Pinpoint the cell where the given text exists, returning its [X, Y] midpoint coordinate. 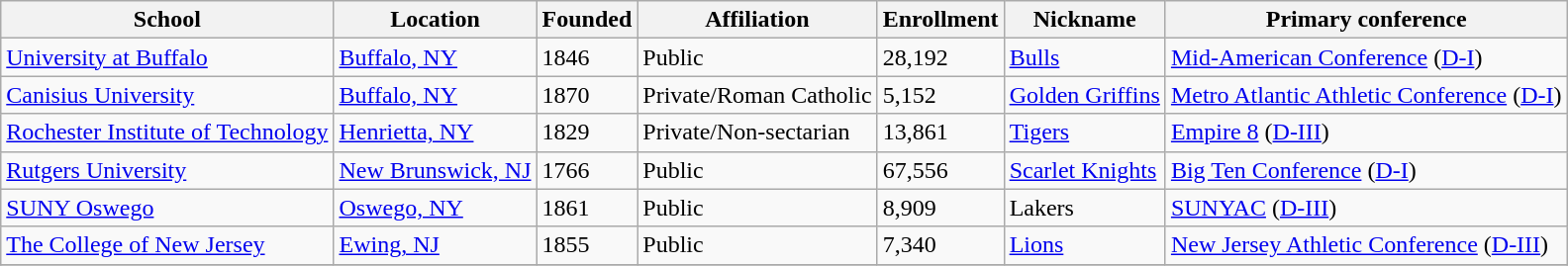
7,340 [940, 245]
New Jersey Athletic Conference (D-III) [1366, 245]
School [167, 20]
5,152 [940, 95]
Empire 8 (D-III) [1366, 133]
Enrollment [940, 20]
67,556 [940, 170]
28,192 [940, 57]
Founded [587, 20]
Henrietta, NY [436, 133]
Big Ten Conference (D-I) [1366, 170]
Scarlet Knights [1085, 170]
Rutgers University [167, 170]
New Brunswick, NJ [436, 170]
Oswego, NY [436, 208]
Lions [1085, 245]
Nickname [1085, 20]
13,861 [940, 133]
Tigers [1085, 133]
University at Buffalo [167, 57]
1766 [587, 170]
SUNYAC (D-III) [1366, 208]
Lakers [1085, 208]
Location [436, 20]
Private/Non-sectarian [757, 133]
1870 [587, 95]
Canisius University [167, 95]
Mid-American Conference (D-I) [1366, 57]
The College of New Jersey [167, 245]
Rochester Institute of Technology [167, 133]
1861 [587, 208]
Primary conference [1366, 20]
SUNY Oswego [167, 208]
1829 [587, 133]
Golden Griffins [1085, 95]
Affiliation [757, 20]
Metro Atlantic Athletic Conference (D-I) [1366, 95]
Ewing, NJ [436, 245]
Private/Roman Catholic [757, 95]
1855 [587, 245]
Bulls [1085, 57]
8,909 [940, 208]
1846 [587, 57]
